Identify which cell holds the provided text, then report its [X, Y] central coordinate. 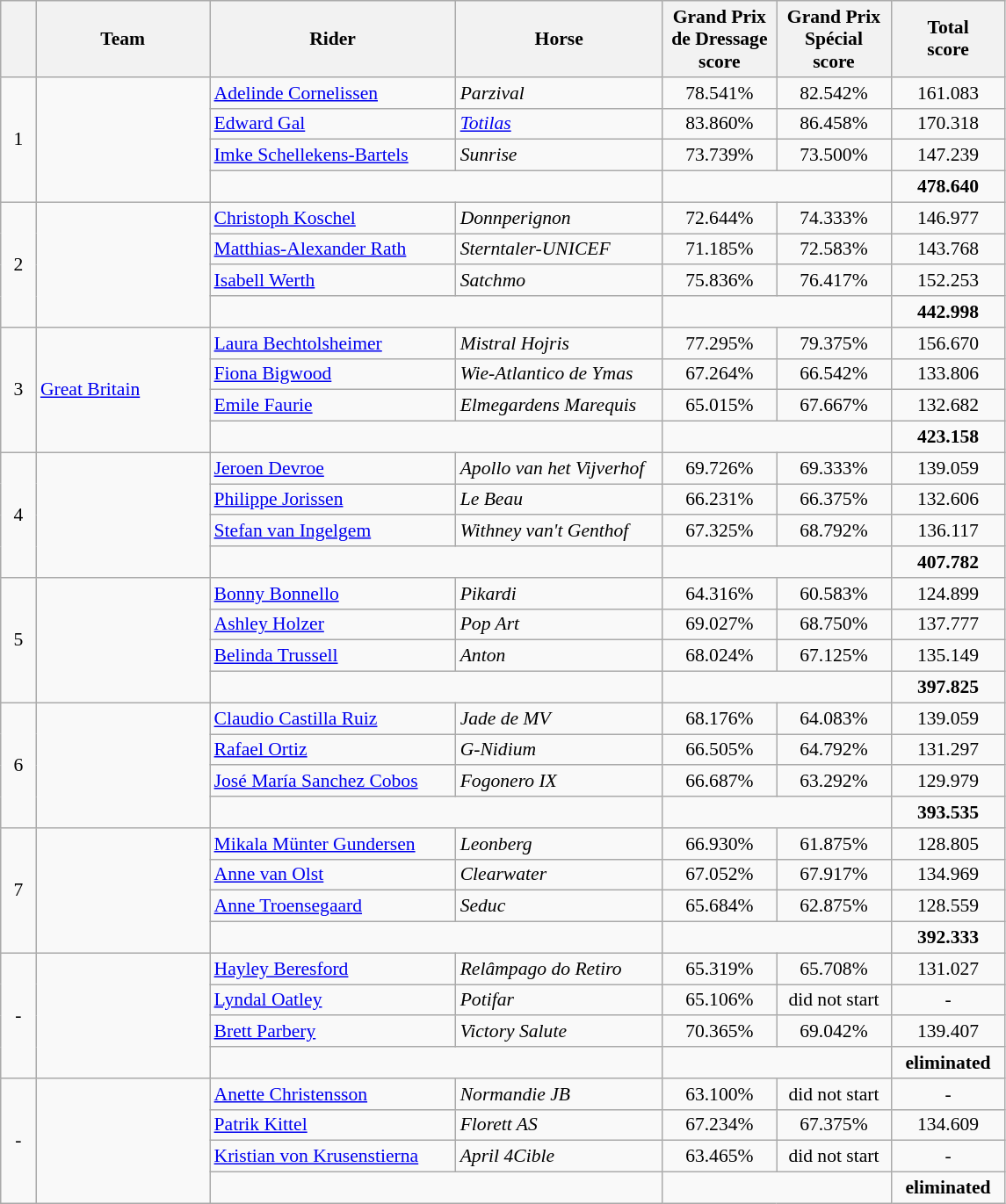
Totalscore [948, 39]
Fogonero IX [559, 782]
1 [18, 140]
Leonberg [559, 844]
68.176% [720, 718]
67.667% [834, 406]
392.333 [948, 938]
Mikala Münter Gundersen [332, 844]
Christoph Koschel [332, 218]
132.606 [948, 500]
83.860% [720, 124]
Sterntaler-UNICEF [559, 249]
Withney van't Genthof [559, 531]
70.365% [720, 1032]
143.768 [948, 249]
67.264% [720, 374]
Stefan van Ingelgem [332, 531]
Le Beau [559, 500]
66.231% [720, 500]
Great Britain [123, 390]
423.158 [948, 437]
Sunrise [559, 155]
Pikardi [559, 594]
Mistral Hojris [559, 343]
Lyndal Oatley [332, 1000]
Normandie JB [559, 1094]
61.875% [834, 844]
Pop Art [559, 624]
73.739% [720, 155]
6 [18, 765]
Philippe Jorissen [332, 500]
Hayley Beresford [332, 969]
67.234% [720, 1125]
Grand Prix de Dressage score [720, 39]
Patrik Kittel [332, 1125]
136.117 [948, 531]
Clearwater [559, 875]
Anton [559, 656]
Ashley Holzer [332, 624]
Relâmpago do Retiro [559, 969]
Anne Troensegaard [332, 906]
Bonny Bonnello [332, 594]
132.682 [948, 406]
7 [18, 890]
74.333% [834, 218]
66.375% [834, 500]
Jade de MV [559, 718]
161.083 [948, 93]
Parzival [559, 93]
66.687% [720, 782]
64.316% [720, 594]
Brett Parbery [332, 1032]
62.875% [834, 906]
Claudio Castilla Ruiz [332, 718]
129.979 [948, 782]
66.505% [720, 750]
133.806 [948, 374]
65.106% [720, 1000]
Wie-Atlantico de Ymas [559, 374]
G-Nidium [559, 750]
76.417% [834, 281]
156.670 [948, 343]
Totilas [559, 124]
67.052% [720, 875]
69.726% [720, 468]
71.185% [720, 249]
397.825 [948, 688]
Matthias-Alexander Rath [332, 249]
72.644% [720, 218]
Seduc [559, 906]
April 4Cible [559, 1157]
Anne van Olst [332, 875]
137.777 [948, 624]
139.407 [948, 1032]
64.792% [834, 750]
65.015% [720, 406]
Adelinde Cornelissen [332, 93]
73.500% [834, 155]
64.083% [834, 718]
5 [18, 640]
Fiona Bigwood [332, 374]
128.559 [948, 906]
68.792% [834, 531]
66.930% [720, 844]
Victory Salute [559, 1032]
Florett AS [559, 1125]
77.295% [720, 343]
Satchmo [559, 281]
393.535 [948, 812]
Rider [332, 39]
170.318 [948, 124]
Belinda Trussell [332, 656]
407.782 [948, 562]
63.292% [834, 782]
65.684% [720, 906]
65.319% [720, 969]
63.465% [720, 1157]
60.583% [834, 594]
67.917% [834, 875]
152.253 [948, 281]
Edward Gal [332, 124]
79.375% [834, 343]
4 [18, 515]
Donnperignon [559, 218]
Elmegardens Marequis [559, 406]
128.805 [948, 844]
69.042% [834, 1032]
147.239 [948, 155]
Team [123, 39]
135.149 [948, 656]
Jeroen Devroe [332, 468]
67.325% [720, 531]
Horse [559, 39]
José María Sanchez Cobos [332, 782]
Imke Schellekens-Bartels [332, 155]
66.542% [834, 374]
134.969 [948, 875]
134.609 [948, 1125]
442.998 [948, 312]
69.333% [834, 468]
Laura Bechtolsheimer [332, 343]
75.836% [720, 281]
Anette Christensson [332, 1094]
69.027% [720, 624]
78.541% [720, 93]
86.458% [834, 124]
Kristian von Krusenstierna [332, 1157]
63.100% [720, 1094]
478.640 [948, 187]
Isabell Werth [332, 281]
131.297 [948, 750]
124.899 [948, 594]
68.024% [720, 656]
131.027 [948, 969]
Emile Faurie [332, 406]
72.583% [834, 249]
67.375% [834, 1125]
146.977 [948, 218]
Rafael Ortiz [332, 750]
Apollo van het Vijverhof [559, 468]
82.542% [834, 93]
2 [18, 264]
3 [18, 390]
67.125% [834, 656]
68.750% [834, 624]
65.708% [834, 969]
Grand Prix Spécialscore [834, 39]
Potifar [559, 1000]
